Scan for the cell matching the given text and deliver its [X, Y] coordinate at center. 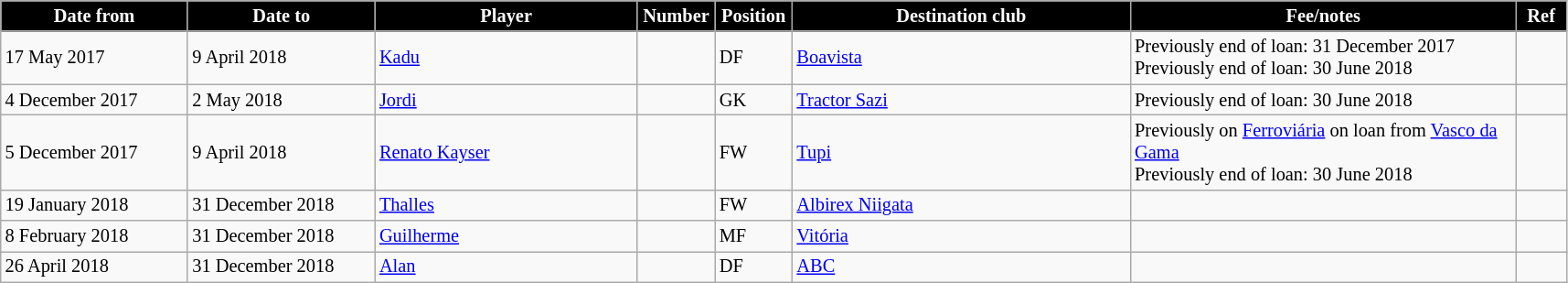
Tractor Sazi [962, 100]
Previously end of loan: 30 June 2018 [1323, 100]
8 February 2018 [95, 236]
Tupi [962, 152]
Boavista [962, 58]
Date from [95, 16]
Player [507, 16]
Jordi [507, 100]
Date to [282, 16]
Position [753, 16]
Destination club [962, 16]
Ref [1541, 16]
Previously on Ferroviária on loan from Vasco da GamaPreviously end of loan: 30 June 2018 [1323, 152]
Kadu [507, 58]
Thalles [507, 205]
Guilherme [507, 236]
GK [753, 100]
Fee/notes [1323, 16]
Previously end of loan: 31 December 2017Previously end of loan: 30 June 2018 [1323, 58]
ABC [962, 267]
Renato Kayser [507, 152]
19 January 2018 [95, 205]
Alan [507, 267]
26 April 2018 [95, 267]
5 December 2017 [95, 152]
Number [677, 16]
2 May 2018 [282, 100]
4 December 2017 [95, 100]
Albirex Niigata [962, 205]
MF [753, 236]
Vitória [962, 236]
17 May 2017 [95, 58]
